Return the [X, Y] coordinate for the center point of the cell that contains the specified text.  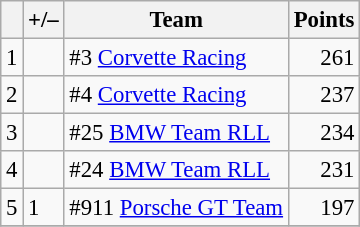
4 [12, 170]
#4 Corvette Racing [176, 95]
234 [324, 133]
237 [324, 95]
Points [324, 20]
197 [324, 208]
+/– [44, 20]
2 [12, 95]
#911 Porsche GT Team [176, 208]
#25 BMW Team RLL [176, 133]
261 [324, 58]
Team [176, 20]
3 [12, 133]
#3 Corvette Racing [176, 58]
#24 BMW Team RLL [176, 170]
231 [324, 170]
5 [12, 208]
